Provide the [X, Y] coordinate of the cell's center where the given text is located.  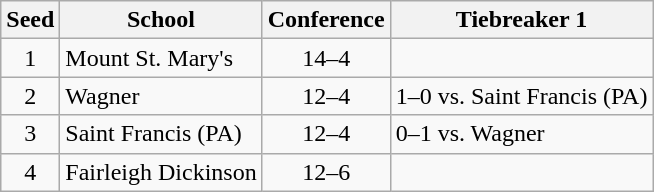
School [161, 20]
4 [30, 172]
3 [30, 134]
0–1 vs. Wagner [522, 134]
1–0 vs. Saint Francis (PA) [522, 96]
1 [30, 58]
2 [30, 96]
Tiebreaker 1 [522, 20]
14–4 [326, 58]
Fairleigh Dickinson [161, 172]
Conference [326, 20]
Seed [30, 20]
Saint Francis (PA) [161, 134]
12–6 [326, 172]
Wagner [161, 96]
Mount St. Mary's [161, 58]
